Capture the cell that displays the provided text and extract its (x, y) central coordinate. 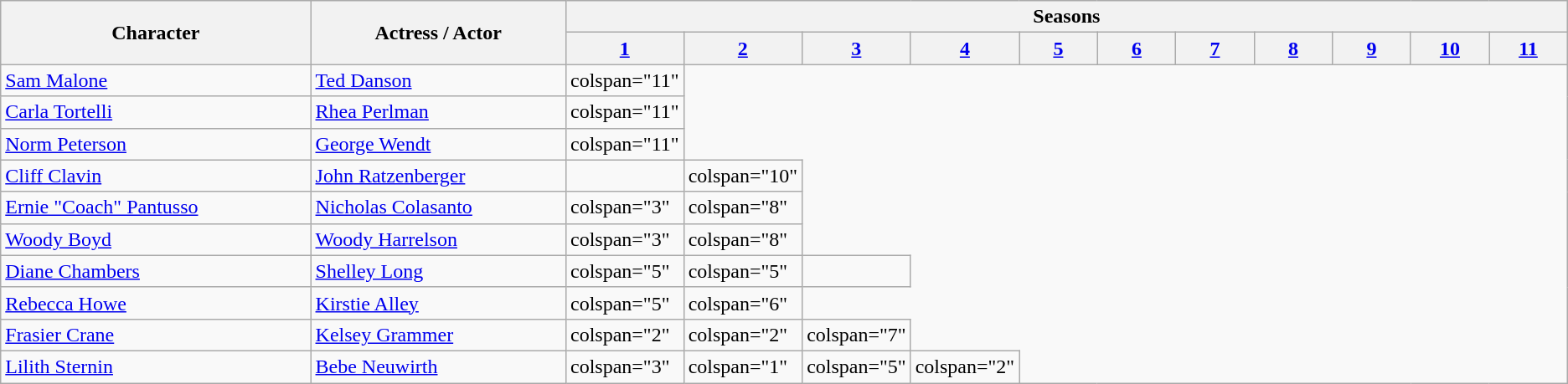
8 (1293, 49)
Carla Tortelli (156, 112)
Actress / Actor (438, 33)
Rhea Perlman (438, 112)
colspan="10" (743, 176)
5 (1059, 49)
11 (1529, 49)
7 (1215, 49)
Lilith Sternin (156, 366)
Kelsey Grammer (438, 335)
Seasons (1066, 17)
10 (1450, 49)
Diane Chambers (156, 271)
Ted Danson (438, 80)
1 (625, 49)
Kirstie Alley (438, 303)
4 (965, 49)
Sam Malone (156, 80)
Ernie "Coach" Pantusso (156, 207)
Cliff Clavin (156, 176)
colspan="1" (743, 366)
colspan="6" (743, 303)
2 (743, 49)
Frasier Crane (156, 335)
colspan="7" (857, 335)
Rebecca Howe (156, 303)
Nicholas Colasanto (438, 207)
Norm Peterson (156, 144)
Bebe Neuwirth (438, 366)
Woody Harrelson (438, 239)
3 (857, 49)
George Wendt (438, 144)
Character (156, 33)
Shelley Long (438, 271)
6 (1137, 49)
John Ratzenberger (438, 176)
9 (1372, 49)
Woody Boyd (156, 239)
